Locate the cell with the specified text and output its (X, Y) center coordinate. 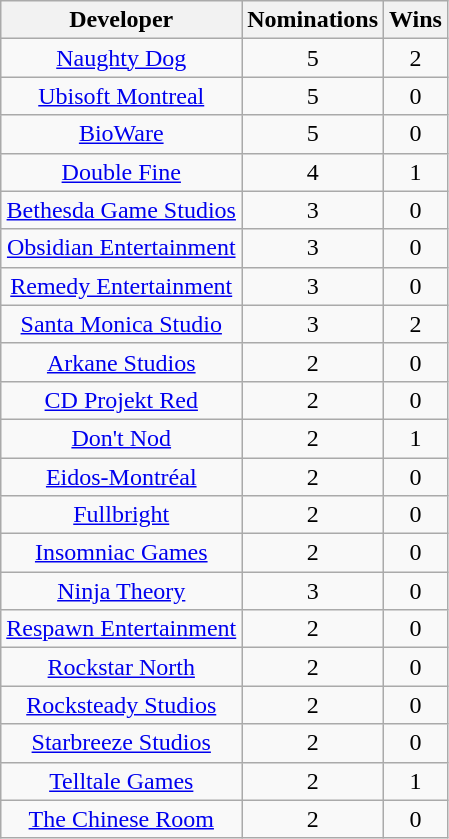
CD Projekt Red (122, 400)
Ninja Theory (122, 591)
Starbreeze Studios (122, 743)
Developer (122, 20)
Rocksteady Studios (122, 705)
4 (313, 172)
Don't Nod (122, 438)
Obsidian Entertainment (122, 248)
BioWare (122, 134)
Santa Monica Studio (122, 324)
Telltale Games (122, 781)
Naughty Dog (122, 58)
Insomniac Games (122, 553)
Rockstar North (122, 667)
Bethesda Game Studios (122, 210)
Eidos-Montréal (122, 477)
The Chinese Room (122, 819)
Ubisoft Montreal (122, 96)
Fullbright (122, 515)
Arkane Studios (122, 362)
Remedy Entertainment (122, 286)
Double Fine (122, 172)
Nominations (313, 20)
Respawn Entertainment (122, 629)
Wins (416, 20)
